Return (x, y) of the center of cell containing provided text 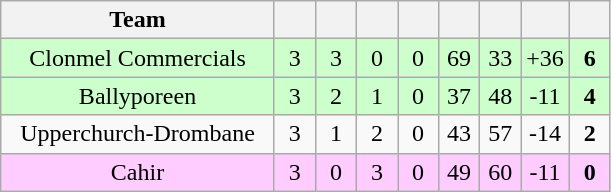
Cahir (138, 172)
48 (500, 96)
60 (500, 172)
Team (138, 20)
43 (460, 134)
37 (460, 96)
33 (500, 58)
Clonmel Commercials (138, 58)
4 (590, 96)
Upperchurch-Drombane (138, 134)
-14 (546, 134)
6 (590, 58)
69 (460, 58)
Ballyporeen (138, 96)
+36 (546, 58)
57 (500, 134)
49 (460, 172)
